Determine the (X, Y) coordinate at the center of the cell enclosing the given text.  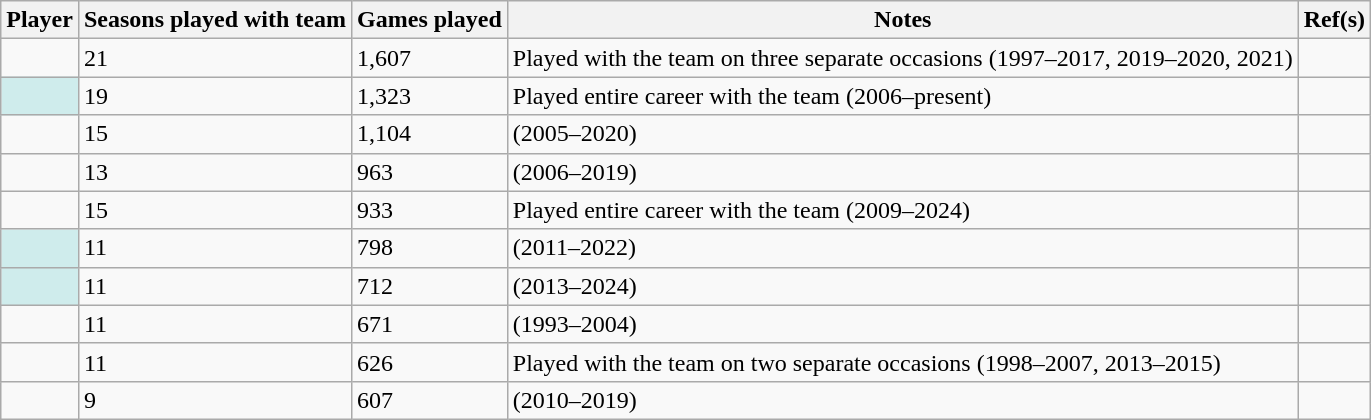
1,323 (430, 96)
712 (430, 286)
Played entire career with the team (2009–2024) (902, 210)
Games played (430, 20)
(2013–2024) (902, 286)
13 (214, 172)
963 (430, 172)
(1993–2004) (902, 324)
798 (430, 248)
671 (430, 324)
(2006–2019) (902, 172)
(2005–2020) (902, 134)
Notes (902, 20)
(2011–2022) (902, 248)
626 (430, 362)
Ref(s) (1334, 20)
9 (214, 400)
933 (430, 210)
1,607 (430, 58)
Played with the team on three separate occasions (1997–2017, 2019–2020, 2021) (902, 58)
Player (40, 20)
Played entire career with the team (2006–present) (902, 96)
Seasons played with team (214, 20)
1,104 (430, 134)
607 (430, 400)
21 (214, 58)
Played with the team on two separate occasions (1998–2007, 2013–2015) (902, 362)
19 (214, 96)
(2010–2019) (902, 400)
